Capture the cell that displays the provided text and extract its [x, y] central coordinate. 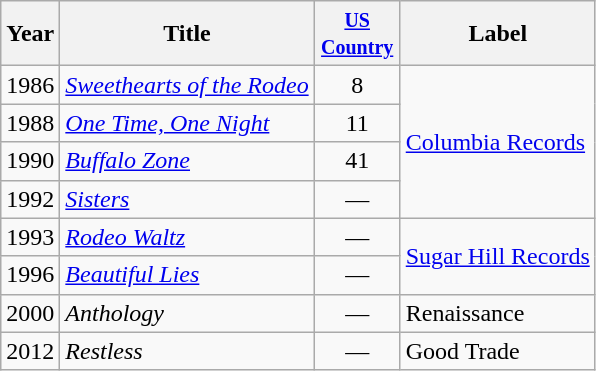
Renaissance [498, 313]
Label [498, 34]
Year [30, 34]
Buffalo Zone [187, 161]
Restless [187, 351]
Sweethearts of the Rodeo [187, 85]
2000 [30, 313]
Good Trade [498, 351]
41 [357, 161]
1986 [30, 85]
1988 [30, 123]
Rodeo Waltz [187, 237]
1996 [30, 275]
One Time, One Night [187, 123]
Title [187, 34]
Columbia Records [498, 142]
11 [357, 123]
1992 [30, 199]
1993 [30, 237]
1990 [30, 161]
US Country [357, 34]
Sugar Hill Records [498, 256]
Sisters [187, 199]
Beautiful Lies [187, 275]
Anthology [187, 313]
2012 [30, 351]
8 [357, 85]
